From the cell containing the given text, extract its center point as (X, Y) coordinate. 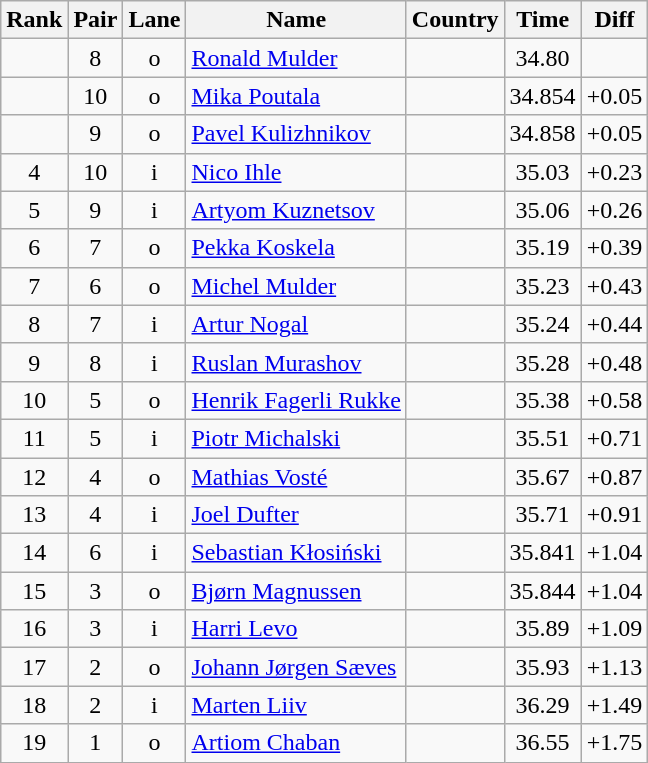
+1.49 (614, 705)
34.858 (542, 134)
15 (34, 591)
+0.23 (614, 172)
+1.75 (614, 743)
+0.71 (614, 438)
Pair (96, 20)
Pekka Koskela (296, 248)
Mika Poutala (296, 96)
+0.26 (614, 210)
17 (34, 667)
+1.09 (614, 629)
Country (455, 20)
35.841 (542, 553)
35.67 (542, 477)
35.844 (542, 591)
Michel Mulder (296, 286)
Piotr Michalski (296, 438)
35.06 (542, 210)
+0.91 (614, 515)
Marten Liiv (296, 705)
Johann Jørgen Sæves (296, 667)
+0.39 (614, 248)
36.55 (542, 743)
Ruslan Murashov (296, 362)
Harri Levo (296, 629)
Mathias Vosté (296, 477)
34.854 (542, 96)
+0.44 (614, 324)
19 (34, 743)
Rank (34, 20)
35.38 (542, 400)
Pavel Kulizhnikov (296, 134)
14 (34, 553)
Artyom Kuznetsov (296, 210)
35.03 (542, 172)
35.23 (542, 286)
+0.48 (614, 362)
Artiom Chaban (296, 743)
16 (34, 629)
35.89 (542, 629)
Joel Dufter (296, 515)
Bjørn Magnussen (296, 591)
36.29 (542, 705)
1 (96, 743)
+0.58 (614, 400)
Henrik Fagerli Rukke (296, 400)
Diff (614, 20)
34.80 (542, 58)
35.28 (542, 362)
35.24 (542, 324)
Ronald Mulder (296, 58)
35.71 (542, 515)
+0.43 (614, 286)
18 (34, 705)
35.93 (542, 667)
+0.87 (614, 477)
Artur Nogal (296, 324)
Nico Ihle (296, 172)
35.51 (542, 438)
Name (296, 20)
+1.13 (614, 667)
Time (542, 20)
11 (34, 438)
Lane (154, 20)
12 (34, 477)
Sebastian Kłosiński (296, 553)
13 (34, 515)
35.19 (542, 248)
